From the cell containing the given text, extract its center point as [x, y] coordinate. 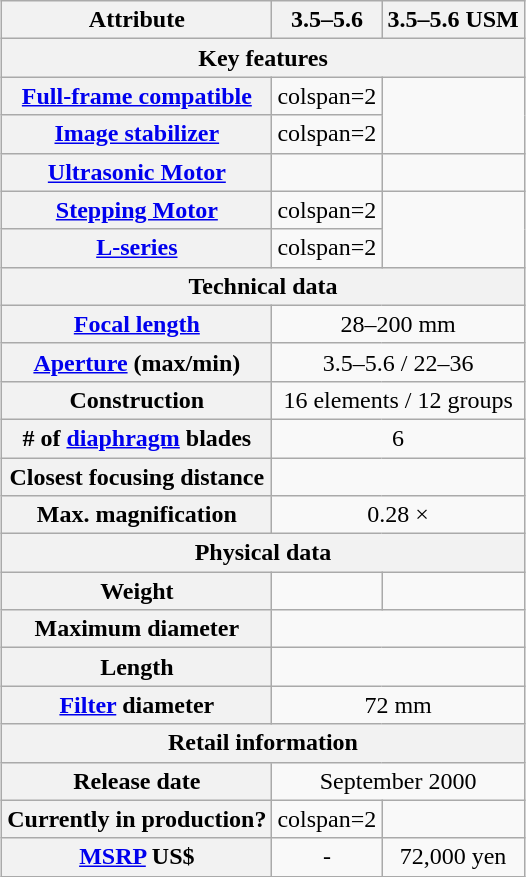
3.5–5.6 [327, 20]
Length [137, 667]
Ultrasonic Motor [137, 172]
Key features [264, 58]
Construction [137, 400]
0.28 × [398, 515]
Weight [137, 591]
Maximum diameter [137, 629]
Stepping Motor [137, 210]
Retail information [264, 743]
Aperture (max/min) [137, 362]
L-series [137, 248]
Filter diameter [137, 705]
MSRP US$ [137, 857]
Closest focusing distance [137, 477]
September 2000 [398, 781]
# of diaphragm blades [137, 438]
Attribute [137, 20]
Focal length [137, 324]
Technical data [264, 286]
Max. magnification [137, 515]
72 mm [398, 705]
3.5–5.6 / 22–36 [398, 362]
Full-frame compatible [137, 96]
16 elements / 12 groups [398, 400]
Image stabilizer [137, 134]
- [327, 857]
3.5–5.6 USM [453, 20]
Currently in production? [137, 819]
28–200 mm [398, 324]
6 [398, 438]
Release date [137, 781]
Physical data [264, 553]
72,000 yen [453, 857]
